Search for the cell housing the specified text and yield its [x, y] center coordinate. 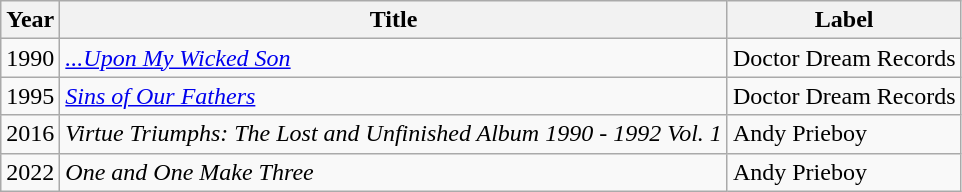
One and One Make Three [394, 172]
1995 [30, 96]
2022 [30, 172]
Year [30, 20]
1990 [30, 58]
Sins of Our Fathers [394, 96]
Label [844, 20]
Virtue Triumphs: The Lost and Unfinished Album 1990 - 1992 Vol. 1 [394, 134]
2016 [30, 134]
Title [394, 20]
...Upon My Wicked Son [394, 58]
